From the cell containing the given text, extract its center point as [x, y] coordinate. 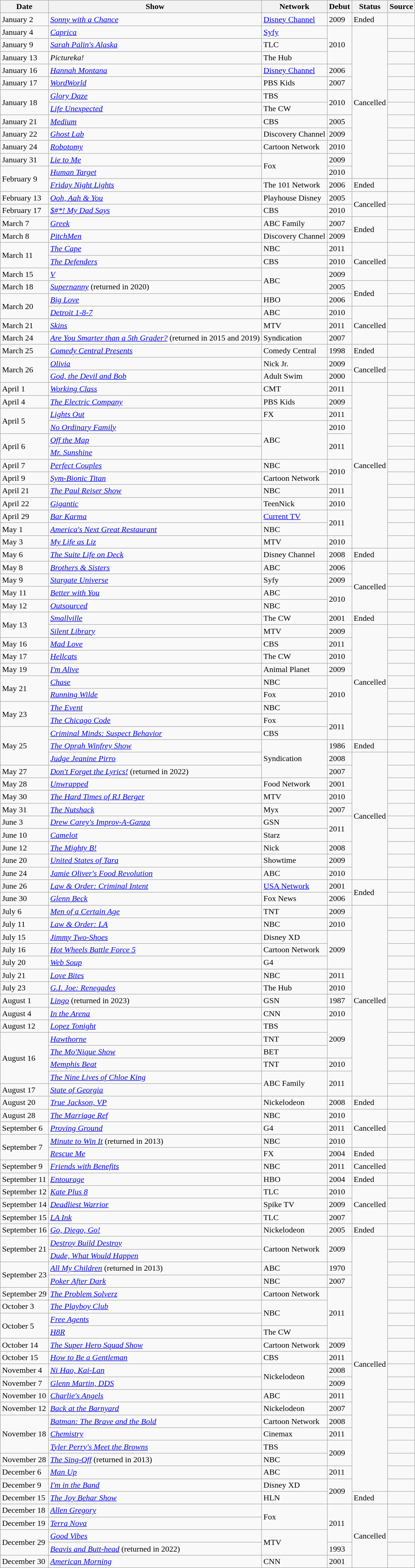
Tyler Perry's Meet the Browns [155, 1447]
May 3 [24, 542]
Network [294, 7]
May 19 [24, 669]
January 13 [24, 58]
November 7 [24, 1383]
January 31 [24, 160]
Unwrapped [155, 784]
May 25 [24, 746]
March 11 [24, 255]
October 5 [24, 1326]
Lopez Tonight [155, 1026]
January 24 [24, 147]
Date [24, 7]
June 12 [24, 848]
Don't Forget the Lyrics! (returned in 2022) [155, 771]
Good Vibes [155, 1536]
July 11 [24, 924]
The Nutshack [155, 810]
December 30 [24, 1561]
Debut [340, 7]
Deadliest Warrior [155, 1205]
Nick [294, 848]
April 22 [24, 504]
Glenn Martin, DDS [155, 1383]
America's Next Great Restaurant [155, 529]
Friday Night Lights [155, 185]
July 20 [24, 962]
Judge Jeanine Pirro [155, 758]
March 24 [24, 338]
Memphis Beat [155, 1064]
Detroit 1-8-7 [155, 312]
Poker After Dark [155, 1281]
Rescue Me [155, 1153]
Smallville [155, 618]
Camelot [155, 835]
June 3 [24, 822]
February 13 [24, 198]
HLN [294, 1498]
September 7 [24, 1147]
Outsourced [155, 606]
Glory Daze [155, 96]
January 22 [24, 134]
Stargate Universe [155, 580]
December 6 [24, 1472]
Animal Planet [294, 669]
March 15 [24, 274]
Comedy Central [294, 351]
Batman: The Brave and the Bold [155, 1421]
2000 [340, 376]
Lie to Me [155, 160]
November 10 [24, 1396]
May 1 [24, 529]
December 19 [24, 1523]
Current TV [294, 516]
The Suite Life on Deck [155, 554]
Hot Wheels Battle Force 5 [155, 950]
The Super Hero Squad Show [155, 1345]
May 27 [24, 771]
December 18 [24, 1510]
September 21 [24, 1249]
Caprica [155, 32]
Friends with Benefits [155, 1166]
State of Georgia [155, 1090]
Go, Diego, Go! [155, 1230]
Sym-Bionic Titan [155, 478]
Human Target [155, 172]
May 21 [24, 688]
Supernanny (returned in 2020) [155, 287]
The Event [155, 707]
May 8 [24, 568]
Hannah Montana [155, 70]
November 18 [24, 1434]
Big Love [155, 300]
$#*! My Dad Says [155, 211]
April 9 [24, 478]
January 17 [24, 83]
Back at the Barnyard [155, 1409]
March 18 [24, 287]
Jamie Oliver's Food Revolution [155, 873]
Perfect Couples [155, 465]
January 9 [24, 45]
Law & Order: LA [155, 924]
Beavis and Butt-head (returned in 2022) [155, 1549]
PitchMen [155, 236]
September 6 [24, 1128]
V [155, 274]
April 5 [24, 421]
May 16 [24, 644]
January 4 [24, 32]
Gigantic [155, 504]
May 17 [24, 657]
The Chicago Code [155, 720]
The Mighty B! [155, 848]
Dude, What Would Happen [155, 1256]
The 101 Network [294, 185]
August 1 [24, 1001]
G.I. Joe: Renegades [155, 988]
American Morning [155, 1561]
Minute to Win It (returned in 2013) [155, 1141]
USA Network [294, 886]
March 21 [24, 325]
Nick Jr. [294, 363]
August 12 [24, 1026]
Ooh, Aah & You [155, 198]
Fox News [294, 899]
The Electric Company [155, 402]
September 14 [24, 1205]
June 10 [24, 835]
The Marriage Ref [155, 1115]
Web Soup [155, 962]
Mr. Sunshine [155, 453]
August 17 [24, 1090]
May 30 [24, 797]
June 24 [24, 873]
Showtime [294, 861]
Source [401, 7]
January 21 [24, 121]
April 29 [24, 516]
March 8 [24, 236]
True Jackson, VP [155, 1103]
Man Up [155, 1472]
Pictureka! [155, 58]
H8R [155, 1332]
July 15 [24, 937]
In the Arena [155, 1014]
May 12 [24, 606]
May 31 [24, 810]
April 7 [24, 465]
March 7 [24, 223]
September 12 [24, 1192]
January 2 [24, 19]
The Hard Times of RJ Berger [155, 797]
July 23 [24, 988]
Terra Nova [155, 1523]
November 4 [24, 1370]
April 1 [24, 389]
Skins [155, 325]
Medium [155, 121]
WordWorld [155, 83]
February 17 [24, 211]
May 11 [24, 593]
August 20 [24, 1103]
July 21 [24, 975]
October 14 [24, 1345]
Sonny with a Chance [155, 19]
Proving Ground [155, 1128]
Off the Map [155, 440]
Show [155, 7]
Working Class [155, 389]
September 16 [24, 1230]
The Cape [155, 249]
Adult Swim [294, 376]
October 15 [24, 1357]
Life Unexpected [155, 108]
December 15 [24, 1498]
August 16 [24, 1058]
1970 [340, 1268]
Bar Karma [155, 516]
September 11 [24, 1179]
August 28 [24, 1115]
Chemistry [155, 1434]
Robotomy [155, 147]
May 6 [24, 554]
April 4 [24, 402]
God, the Devil and Bob [155, 376]
May 13 [24, 625]
1993 [340, 1549]
Hawthorne [155, 1039]
Spike TV [294, 1205]
June 30 [24, 899]
The Paul Reiser Show [155, 491]
September 9 [24, 1166]
March 20 [24, 306]
The Problem Solverz [155, 1294]
My Life as Liz [155, 542]
Olivia [155, 363]
The Nine Lives of Chloe King [155, 1077]
August 4 [24, 1014]
Starz [294, 835]
May 28 [24, 784]
Allen Gregory [155, 1510]
All My Children (returned in 2013) [155, 1268]
1987 [340, 1001]
No Ordinary Family [155, 427]
1986 [340, 746]
Kate Plus 8 [155, 1192]
June 20 [24, 861]
July 6 [24, 911]
Charlie's Angels [155, 1396]
1998 [340, 351]
February 9 [24, 179]
January 18 [24, 102]
March 25 [24, 351]
April 21 [24, 491]
CMT [294, 389]
Status [370, 7]
May 9 [24, 580]
June 26 [24, 886]
December 29 [24, 1542]
Are You Smarter than a 5th Grader? (returned in 2015 and 2019) [155, 338]
Law & Order: Criminal Intent [155, 886]
The Playboy Club [155, 1306]
Destroy Build Destroy [155, 1243]
Ni Hao, Kai-Lan [155, 1370]
Brothers & Sisters [155, 568]
Mad Love [155, 644]
Better with You [155, 593]
Men of a Certain Age [155, 911]
Running Wilde [155, 695]
Glenn Beck [155, 899]
United States of Tara [155, 861]
Lingo (returned in 2023) [155, 1001]
Lights Out [155, 415]
Ghost Lab [155, 134]
The Joy Behar Show [155, 1498]
Greek [155, 223]
How to Be a Gentleman [155, 1357]
July 16 [24, 950]
March 26 [24, 370]
Myx [294, 810]
I'm Alive [155, 669]
The Oprah Winfrey Show [155, 746]
Love Bites [155, 975]
BET [294, 1052]
Playhouse Disney [294, 198]
Food Network [294, 784]
Criminal Minds: Suspect Behavior [155, 733]
LA Ink [155, 1217]
April 6 [24, 446]
The Sing-Off (returned in 2013) [155, 1460]
November 28 [24, 1460]
September 15 [24, 1217]
I'm in the Band [155, 1485]
January 16 [24, 70]
September 23 [24, 1275]
Comedy Central Presents [155, 351]
Chase [155, 682]
TeenNick [294, 504]
Hellcats [155, 657]
Cinemax [294, 1434]
Drew Carey's Improv-A-Ganza [155, 822]
November 12 [24, 1409]
May 23 [24, 714]
October 3 [24, 1306]
December 9 [24, 1485]
Free Agents [155, 1319]
The Defenders [155, 262]
The Mo'Nique Show [155, 1052]
Silent Library [155, 631]
Entourage [155, 1179]
September 29 [24, 1294]
Jimmy Two-Shoes [155, 937]
Sarah Palin's Alaska [155, 45]
